Identify which cell holds the provided text, then report its [X, Y] central coordinate. 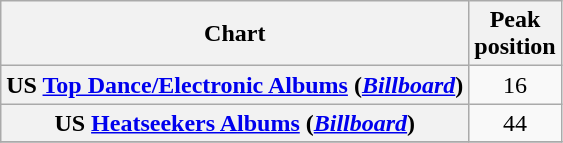
Peakposition [515, 34]
US Top Dance/Electronic Albums (Billboard) [235, 85]
US Heatseekers Albums (Billboard) [235, 123]
Chart [235, 34]
44 [515, 123]
16 [515, 85]
